Pinpoint the cell where the given text exists, returning its (x, y) midpoint coordinate. 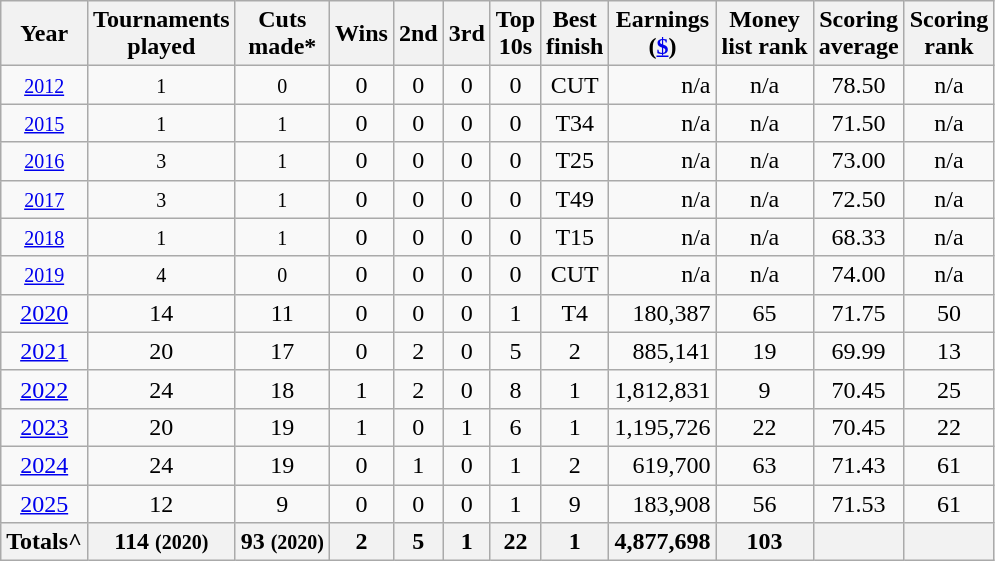
12 (162, 503)
18 (282, 389)
T25 (575, 161)
114 (2020) (162, 542)
103 (764, 542)
Best finish (575, 34)
72.50 (858, 199)
73.00 (858, 161)
1,195,726 (662, 427)
2025 (44, 503)
3rd (466, 34)
2015 (44, 123)
2017 (44, 199)
2023 (44, 427)
93 (2020) (282, 542)
50 (949, 313)
63 (764, 465)
2018 (44, 237)
6 (515, 427)
78.50 (858, 85)
Tournaments played (162, 34)
2024 (44, 465)
180,387 (662, 313)
1,812,831 (662, 389)
Top 10s (515, 34)
11 (282, 313)
Scoringrank (949, 34)
25 (949, 389)
68.33 (858, 237)
71.75 (858, 313)
4 (162, 275)
T4 (575, 313)
T15 (575, 237)
71.53 (858, 503)
Earnings($) (662, 34)
Year (44, 34)
17 (282, 351)
Cuts made* (282, 34)
885,141 (662, 351)
Totals^ (44, 542)
2012 (44, 85)
2021 (44, 351)
2019 (44, 275)
8 (515, 389)
2016 (44, 161)
619,700 (662, 465)
69.99 (858, 351)
Wins (361, 34)
4,877,698 (662, 542)
56 (764, 503)
Scoring average (858, 34)
71.43 (858, 465)
183,908 (662, 503)
T49 (575, 199)
Moneylist rank (764, 34)
65 (764, 313)
71.50 (858, 123)
74.00 (858, 275)
13 (949, 351)
T34 (575, 123)
14 (162, 313)
2020 (44, 313)
2022 (44, 389)
2nd (418, 34)
